Provide the [x, y] coordinate of the cell's center where the given text is located.  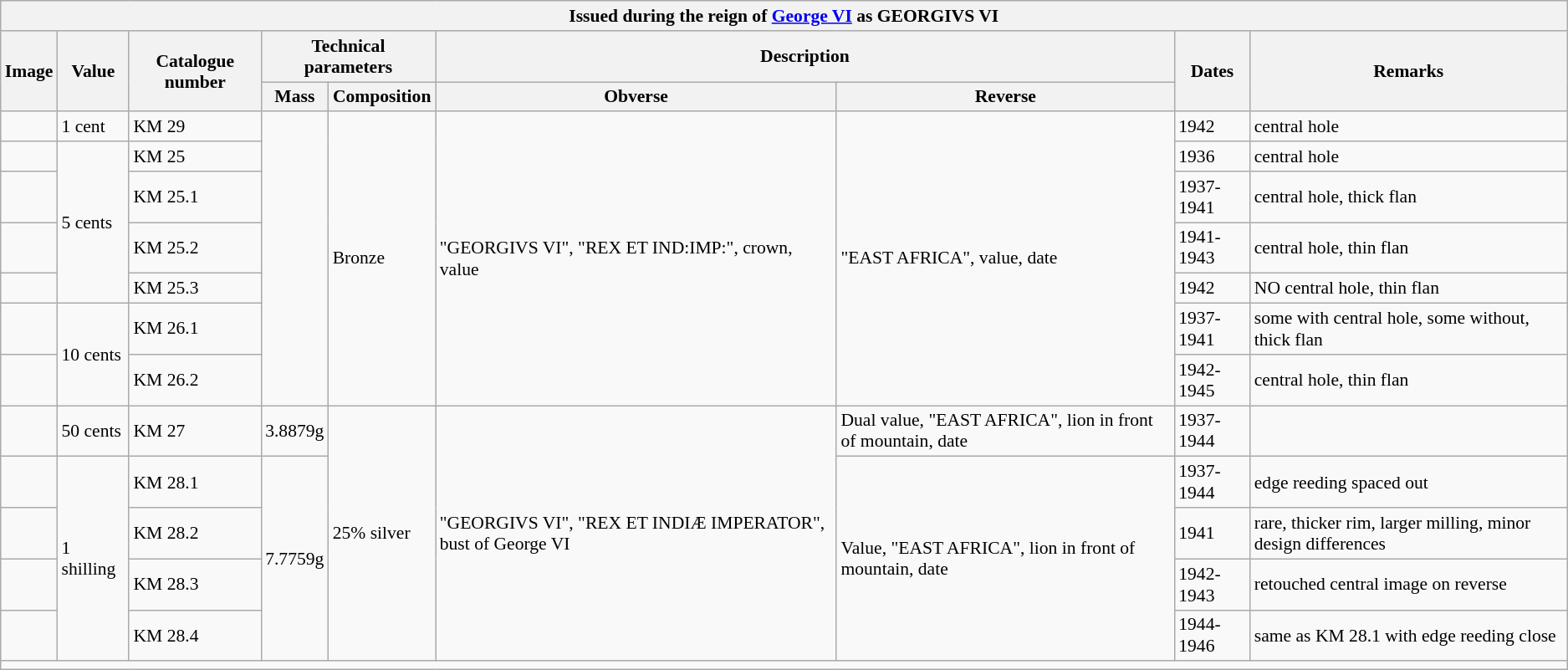
KM 26.1 [195, 330]
1936 [1213, 156]
KM 28.4 [195, 636]
Dates [1213, 72]
Mass [294, 97]
Composition [382, 97]
1942-1943 [1213, 584]
KM 29 [195, 127]
1 shilling [93, 559]
Dual value, "EAST AFRICA", lion in front of mountain, date [1005, 432]
"EAST AFRICA", value, date [1005, 259]
1942-1945 [1213, 380]
10 cents [93, 355]
KM 25.3 [195, 289]
Issued during the reign of George VI as GEORGIVS VI [784, 16]
some with central hole, some without, thick flan [1408, 330]
"GEORGIVS VI", "REX ET INDIÆ IMPERATOR", bust of George VI [636, 534]
Description [805, 57]
KM 25 [195, 156]
KM 28.3 [195, 584]
same as KM 28.1 with edge reeding close [1408, 636]
KM 27 [195, 432]
NO central hole, thin flan [1408, 289]
"GEORGIVS VI", "REX ET IND:IMP:", crown, value [636, 259]
Obverse [636, 97]
rare, thicker rim, larger milling, minor design differences [1408, 534]
retouched central image on reverse [1408, 584]
Technical parameters [348, 57]
Value [93, 72]
50 cents [93, 432]
7.7759g [294, 559]
1941 [1213, 534]
Catalogue number [195, 72]
1944-1946 [1213, 636]
5 cents [93, 222]
central hole, thick flan [1408, 197]
Reverse [1005, 97]
KM 25.2 [195, 248]
Value, "EAST AFRICA", lion in front of mountain, date [1005, 559]
Bronze [382, 259]
25% silver [382, 534]
KM 26.2 [195, 380]
Image [29, 72]
3.8879g [294, 432]
1 cent [93, 127]
edge reeding spaced out [1408, 482]
KM 28.2 [195, 534]
KM 28.1 [195, 482]
Remarks [1408, 72]
1941-1943 [1213, 248]
KM 25.1 [195, 197]
